Capture the cell that displays the provided text and extract its [X, Y] central coordinate. 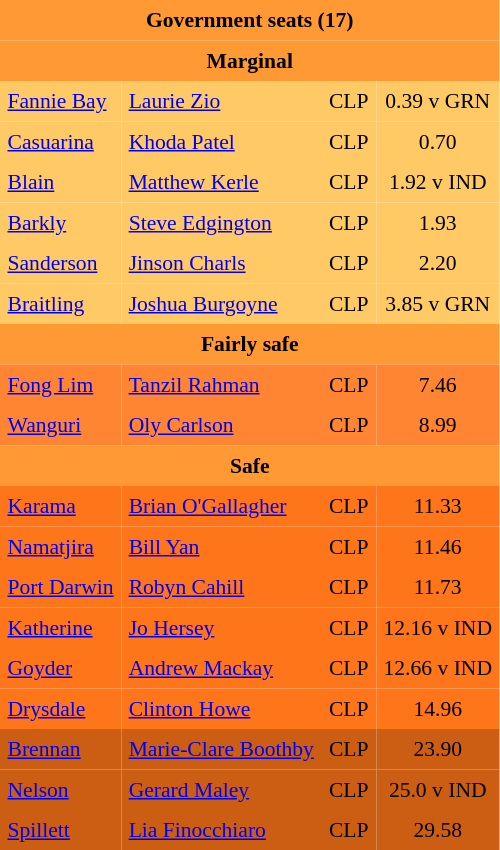
Government seats (17) [250, 20]
Nelson [60, 789]
11.46 [438, 546]
Gerard Maley [221, 789]
Fannie Bay [60, 101]
Brennan [60, 749]
1.92 v IND [438, 182]
7.46 [438, 384]
Fairly safe [250, 344]
Laurie Zio [221, 101]
0.39 v GRN [438, 101]
0.70 [438, 141]
3.85 v GRN [438, 303]
Spillett [60, 830]
Khoda Patel [221, 141]
Lia Finocchiaro [221, 830]
Bill Yan [221, 546]
Port Darwin [60, 587]
Sanderson [60, 263]
Katherine [60, 627]
Safe [250, 465]
14.96 [438, 708]
25.0 v IND [438, 789]
29.58 [438, 830]
12.16 v IND [438, 627]
Fong Lim [60, 384]
11.33 [438, 506]
Namatjira [60, 546]
Wanguri [60, 425]
Clinton Howe [221, 708]
8.99 [438, 425]
Drysdale [60, 708]
1.93 [438, 222]
2.20 [438, 263]
Goyder [60, 668]
Oly Carlson [221, 425]
Jinson Charls [221, 263]
Andrew Mackay [221, 668]
Braitling [60, 303]
Barkly [60, 222]
Brian O'Gallagher [221, 506]
Marie-Clare Boothby [221, 749]
Steve Edgington [221, 222]
11.73 [438, 587]
Joshua Burgoyne [221, 303]
Marginal [250, 60]
Matthew Kerle [221, 182]
Robyn Cahill [221, 587]
Karama [60, 506]
Tanzil Rahman [221, 384]
Blain [60, 182]
23.90 [438, 749]
Jo Hersey [221, 627]
12.66 v IND [438, 668]
Casuarina [60, 141]
